Capture the cell that displays the provided text and extract its (x, y) central coordinate. 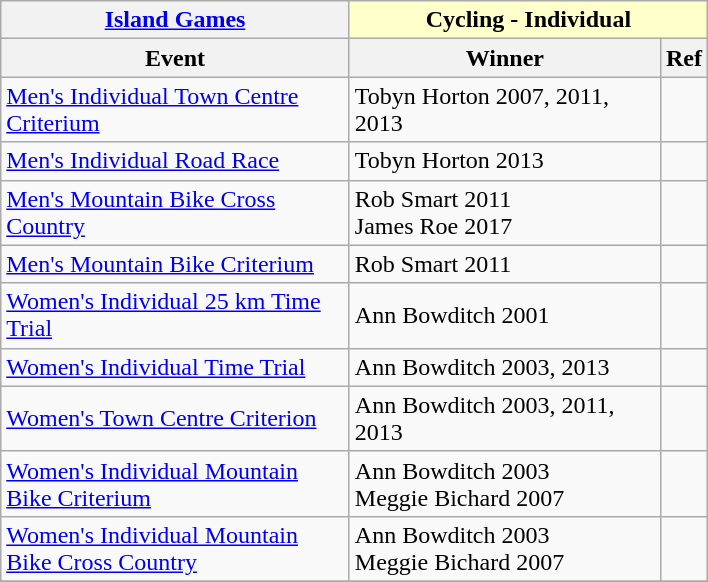
Rob Smart 2011 James Roe 2017 (504, 212)
Women's Individual Mountain Bike Cross Country (176, 548)
Ref (684, 58)
Women's Town Centre Criterion (176, 418)
Women's Individual Time Trial (176, 367)
Men's Mountain Bike Cross Country (176, 212)
Ann Bowditch 2001 (504, 316)
Ann Bowditch 2003, 2011, 2013 (504, 418)
Tobyn Horton 2007, 2011, 2013 (504, 110)
Men's Mountain Bike Criterium (176, 264)
Men's Individual Town Centre Criterium (176, 110)
Island Games (176, 20)
Tobyn Horton 2013 (504, 161)
Women's Individual Mountain Bike Criterium (176, 484)
Event (176, 58)
Ann Bowditch 2003, 2013 (504, 367)
Winner (504, 58)
Men's Individual Road Race (176, 161)
Women's Individual 25 km Time Trial (176, 316)
Cycling - Individual (528, 20)
Rob Smart 2011 (504, 264)
